Identify which cell holds the provided text, then report its [x, y] central coordinate. 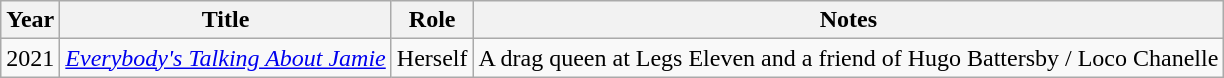
Role [432, 20]
A drag queen at Legs Eleven and a friend of Hugo Battersby / Loco Chanelle [848, 58]
2021 [30, 58]
Title [226, 20]
Herself [432, 58]
Notes [848, 20]
Everybody's Talking About Jamie [226, 58]
Year [30, 20]
